Locate the cell with the specified text and output its (X, Y) center coordinate. 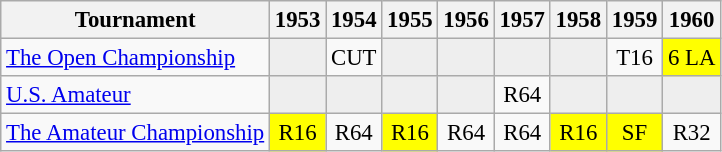
CUT (354, 58)
1955 (410, 20)
1957 (522, 20)
The Open Championship (136, 58)
Tournament (136, 20)
1956 (466, 20)
6 LA (692, 58)
1953 (298, 20)
1954 (354, 20)
The Amateur Championship (136, 133)
1960 (692, 20)
1959 (634, 20)
U.S. Amateur (136, 95)
SF (634, 133)
T16 (634, 58)
R32 (692, 133)
1958 (578, 20)
